Detect which cell encompasses the target text, then output its [X, Y] center coordinate. 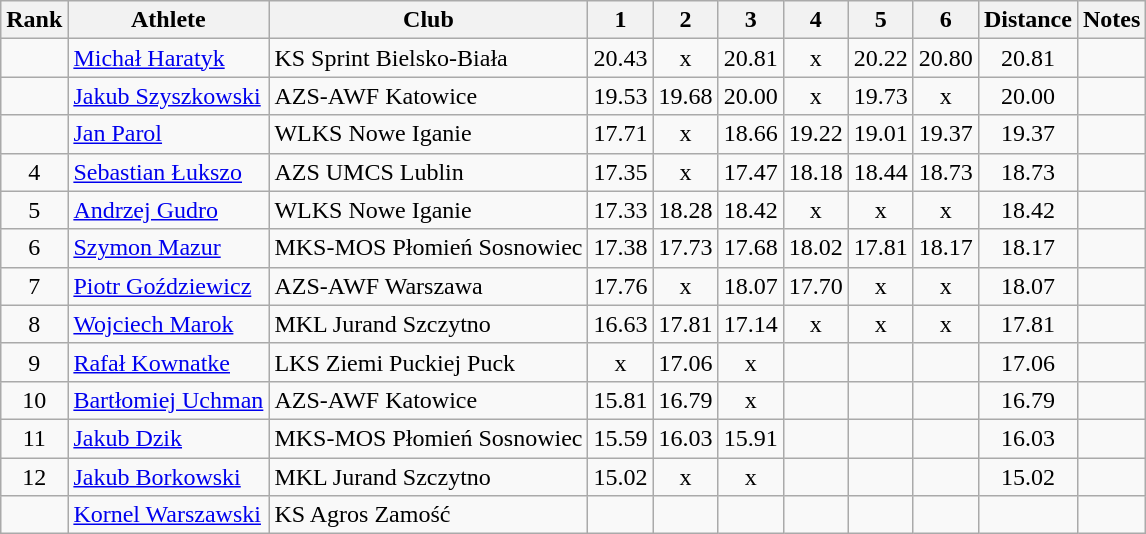
19.53 [620, 96]
17.71 [620, 134]
Jakub Borkowski [168, 477]
AZS UMCS Lublin [428, 172]
Bartłomiej Uchman [168, 400]
Szymon Mazur [168, 248]
19.73 [880, 96]
Michał Haratyk [168, 58]
20.80 [946, 58]
Distance [1028, 20]
3 [750, 20]
Jakub Szyszkowski [168, 96]
17.76 [620, 286]
Rank [34, 20]
Jan Parol [168, 134]
Sebastian Łukszo [168, 172]
8 [34, 324]
Andrzej Gudro [168, 210]
7 [34, 286]
18.66 [750, 134]
18.02 [816, 248]
18.44 [880, 172]
17.47 [750, 172]
Club [428, 20]
17.70 [816, 286]
1 [620, 20]
17.38 [620, 248]
11 [34, 438]
KS Agros Zamość [428, 515]
15.81 [620, 400]
17.14 [750, 324]
16.63 [620, 324]
19.68 [686, 96]
2 [686, 20]
17.33 [620, 210]
Rafał Kownatke [168, 362]
18.28 [686, 210]
19.22 [816, 134]
Athlete [168, 20]
KS Sprint Bielsko-Biała [428, 58]
17.35 [620, 172]
15.59 [620, 438]
Kornel Warszawski [168, 515]
LKS Ziemi Puckiej Puck [428, 362]
19.01 [880, 134]
Wojciech Marok [168, 324]
Piotr Goździewicz [168, 286]
20.43 [620, 58]
18.18 [816, 172]
AZS-AWF Warszawa [428, 286]
15.91 [750, 438]
9 [34, 362]
20.22 [880, 58]
12 [34, 477]
17.73 [686, 248]
Jakub Dzik [168, 438]
10 [34, 400]
Notes [1111, 20]
17.68 [750, 248]
